For the text-containing cell, return its midpoint in [X, Y] coordinate format. 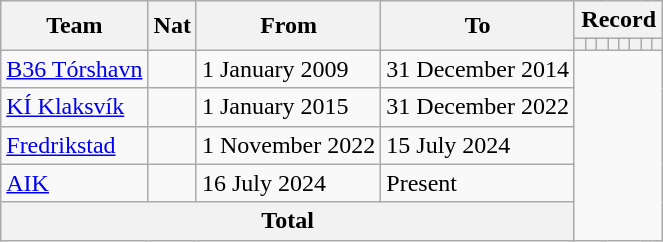
From [288, 26]
Fredrikstad [74, 145]
31 December 2014 [478, 69]
B36 Tórshavn [74, 69]
Team [74, 26]
Record [618, 20]
1 January 2015 [288, 107]
1 November 2022 [288, 145]
16 July 2024 [288, 183]
1 January 2009 [288, 69]
KÍ Klaksvík [74, 107]
AIK [74, 183]
Total [288, 221]
Nat [172, 26]
Present [478, 183]
15 July 2024 [478, 145]
31 December 2022 [478, 107]
To [478, 26]
